Return the [X, Y] coordinate for the center point of the cell that contains the specified text.  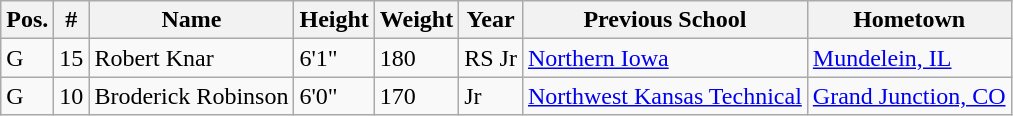
15 [72, 58]
Weight [416, 20]
10 [72, 96]
Year [491, 20]
170 [416, 96]
Jr [491, 96]
Mundelein, IL [909, 58]
Grand Junction, CO [909, 96]
180 [416, 58]
Broderick Robinson [192, 96]
# [72, 20]
Hometown [909, 20]
Northern Iowa [664, 58]
Previous School [664, 20]
Name [192, 20]
Height [334, 20]
RS Jr [491, 58]
6'0" [334, 96]
6'1" [334, 58]
Northwest Kansas Technical [664, 96]
Pos. [28, 20]
Robert Knar [192, 58]
